Return (X, Y) of the center of cell containing provided text 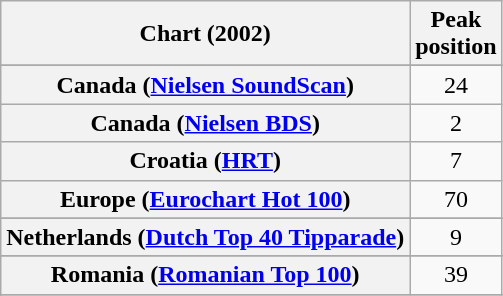
Canada (Nielsen BDS) (206, 123)
70 (456, 199)
Netherlands (Dutch Top 40 Tipparade) (206, 237)
7 (456, 161)
9 (456, 237)
Peakposition (456, 34)
2 (456, 123)
Canada (Nielsen SoundScan) (206, 85)
Europe (Eurochart Hot 100) (206, 199)
39 (456, 275)
Chart (2002) (206, 34)
Croatia (HRT) (206, 161)
24 (456, 85)
Romania (Romanian Top 100) (206, 275)
